Determine the (x, y) coordinate at the center of the cell enclosing the given text.  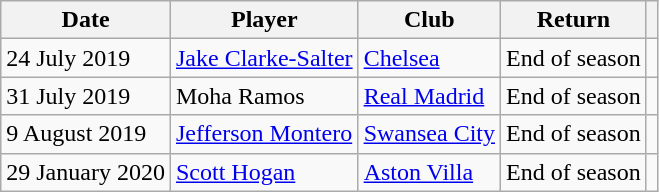
Jefferson Montero (264, 134)
Player (264, 20)
Club (429, 20)
Moha Ramos (264, 96)
24 July 2019 (86, 58)
31 July 2019 (86, 96)
9 August 2019 (86, 134)
Scott Hogan (264, 172)
Aston Villa (429, 172)
Jake Clarke-Salter (264, 58)
29 January 2020 (86, 172)
Swansea City (429, 134)
Date (86, 20)
Return (574, 20)
Real Madrid (429, 96)
Chelsea (429, 58)
